From the cell containing the given text, extract its center point as [X, Y] coordinate. 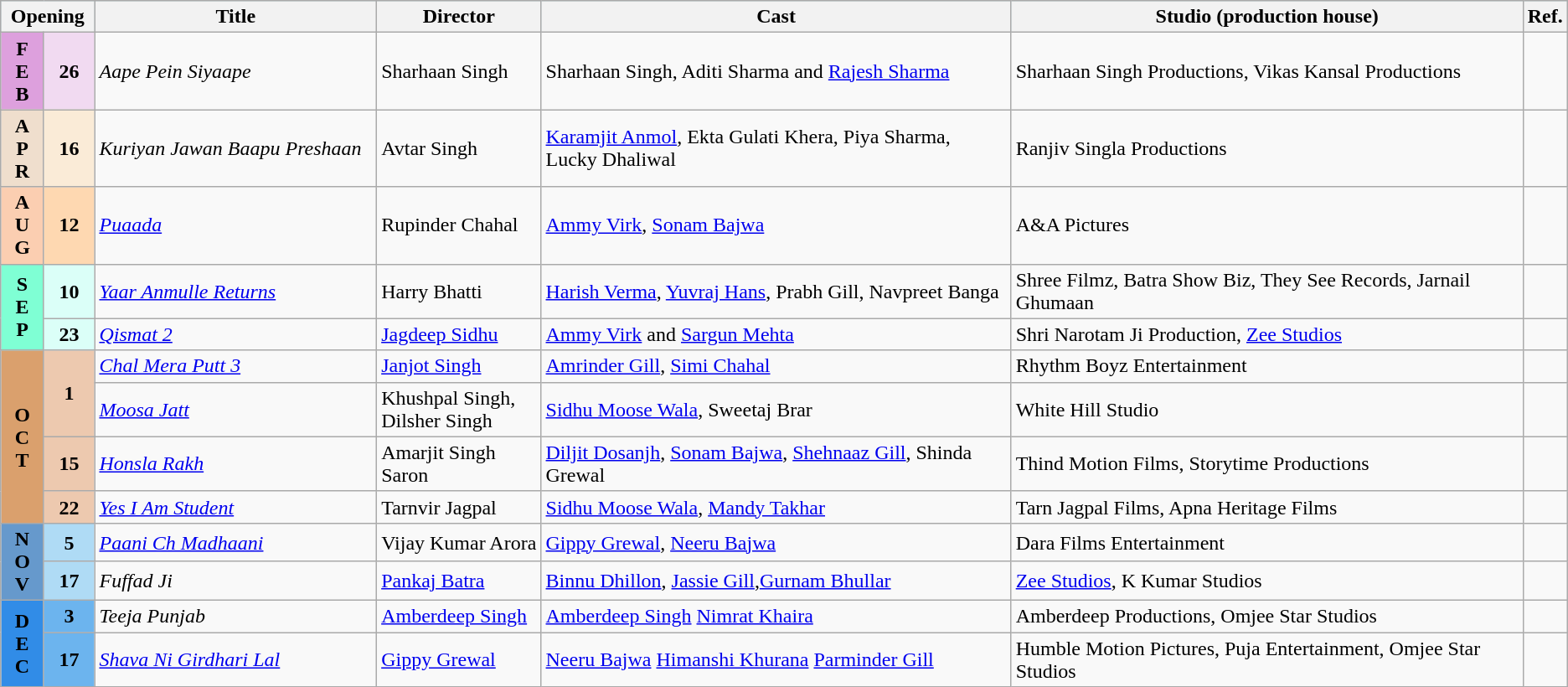
Qismat 2 [236, 334]
Director [459, 17]
Sharhaan Singh [459, 71]
Honsla Rakh [236, 464]
Opening [48, 17]
Ammy Virk, Sonam Bajwa [776, 225]
Cast [776, 17]
FEB [22, 71]
Harry Bhatti [459, 292]
Amberdeep Productions, Omjee Star Studios [1266, 616]
Tarn Jagpal Films, Apna Heritage Films [1266, 507]
Kuriyan Jawan Baapu Preshaan [236, 148]
Ref. [1545, 17]
A&A Pictures [1266, 225]
Shree Filmz, Batra Show Biz, They See Records, Jarnail Ghumaan [1266, 292]
10 [69, 292]
3 [69, 616]
Amrinder Gill, Simi Chahal [776, 366]
Dara Films Entertainment [1266, 542]
12 [69, 225]
5 [69, 542]
Avtar Singh [459, 148]
Gippy Grewal, Neeru Bajwa [776, 542]
Rupinder Chahal [459, 225]
Diljit Dosanjh, Sonam Bajwa, Shehnaaz Gill, Shinda Grewal [776, 464]
Binnu Dhillon, Jassie Gill,Gurnam Bhullar [776, 581]
Aape Pein Siyaape [236, 71]
Jagdeep Sidhu [459, 334]
NOV [22, 561]
Harish Verma, Yuvraj Hans, Prabh Gill, Navpreet Banga [776, 292]
Vijay Kumar Arora [459, 542]
Sharhaan Singh Productions, Vikas Kansal Productions [1266, 71]
OCT [22, 436]
Khushpal Singh, Dilsher Singh [459, 409]
White Hill Studio [1266, 409]
Amberdeep Singh [459, 616]
Thind Motion Films, Storytime Productions [1266, 464]
Title [236, 17]
Sharhaan Singh, Aditi Sharma and Rajesh Sharma [776, 71]
Moosa Jatt [236, 409]
Chal Mera Putt 3 [236, 366]
Sidhu Moose Wala, Sweetaj Brar [776, 409]
Studio (production house) [1266, 17]
16 [69, 148]
Fuffad Ji [236, 581]
22 [69, 507]
Sidhu Moose Wala, Mandy Takhar [776, 507]
AUG [22, 225]
Pankaj Batra [459, 581]
15 [69, 464]
Teeja Punjab [236, 616]
Rhythm Boyz Entertainment [1266, 366]
APR [22, 148]
Yes I Am Student [236, 507]
Ranjiv Singla Productions [1266, 148]
1 [69, 394]
Tarnvir Jagpal [459, 507]
Karamjit Anmol, Ekta Gulati Khera, Piya Sharma, Lucky Dhaliwal [776, 148]
Gippy Grewal [459, 659]
Neeru Bajwa Himanshi Khurana Parminder Gill [776, 659]
Janjot Singh [459, 366]
Shri Narotam Ji Production, Zee Studios [1266, 334]
Ammy Virk and Sargun Mehta [776, 334]
26 [69, 71]
Amarjit Singh Saron [459, 464]
23 [69, 334]
DEC [22, 643]
SEP [22, 307]
Shava Ni Girdhari Lal [236, 659]
Zee Studios, K Kumar Studios [1266, 581]
Puaada [236, 225]
Amberdeep Singh Nimrat Khaira [776, 616]
Humble Motion Pictures, Puja Entertainment, Omjee Star Studios [1266, 659]
Yaar Anmulle Returns [236, 292]
Paani Ch Madhaani [236, 542]
